Return the [X, Y] coordinate for the center point of the cell that contains the specified text.  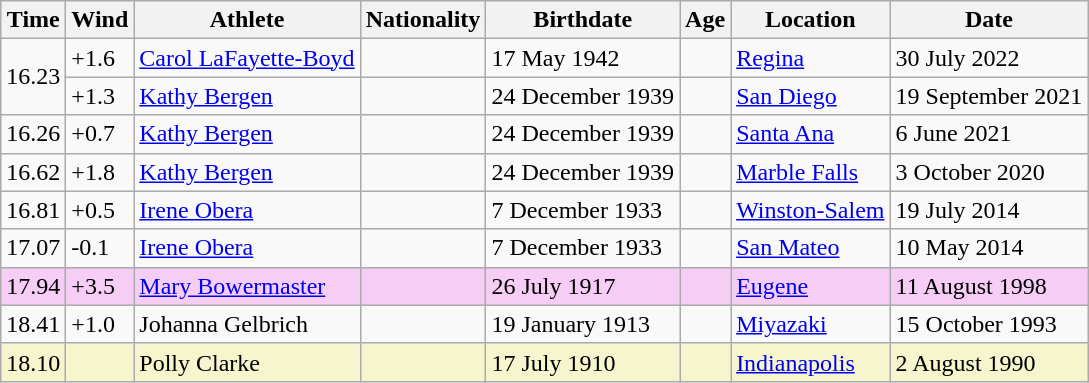
+0.7 [100, 134]
Age [706, 20]
Time [34, 20]
11 August 1998 [989, 286]
6 June 2021 [989, 134]
Regina [810, 58]
26 July 1917 [583, 286]
16.81 [34, 210]
Athlete [247, 20]
18.41 [34, 324]
Polly Clarke [247, 362]
Winston-Salem [810, 210]
San Diego [810, 96]
+1.0 [100, 324]
16.62 [34, 172]
+0.5 [100, 210]
+1.3 [100, 96]
30 July 2022 [989, 58]
+1.6 [100, 58]
Santa Ana [810, 134]
17 July 1910 [583, 362]
-0.1 [100, 248]
10 May 2014 [989, 248]
15 October 1993 [989, 324]
16.26 [34, 134]
Johanna Gelbrich [247, 324]
Marble Falls [810, 172]
19 January 1913 [583, 324]
19 July 2014 [989, 210]
Birthdate [583, 20]
Miyazaki [810, 324]
Nationality [423, 20]
Indianapolis [810, 362]
17 May 1942 [583, 58]
2 August 1990 [989, 362]
17.94 [34, 286]
Location [810, 20]
+3.5 [100, 286]
17.07 [34, 248]
3 October 2020 [989, 172]
16.23 [34, 77]
San Mateo [810, 248]
19 September 2021 [989, 96]
Date [989, 20]
Eugene [810, 286]
Wind [100, 20]
Mary Bowermaster [247, 286]
Carol LaFayette-Boyd [247, 58]
18.10 [34, 362]
+1.8 [100, 172]
